Detect which cell encompasses the target text, then output its (X, Y) center coordinate. 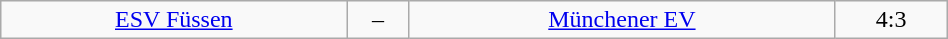
– (378, 20)
ESV Füssen (174, 20)
4:3 (891, 20)
Münchener EV (622, 20)
